Find where the given text appears and provide that cell's center as [X, Y] coordinate. 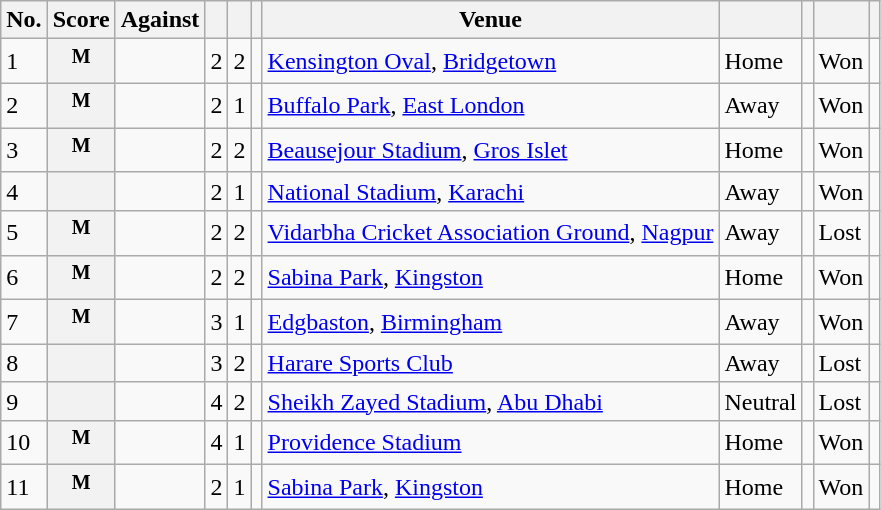
Edgbaston, Birmingham [490, 322]
Vidarbha Cricket Association Ground, Nagpur [490, 234]
Neutral [760, 401]
Sheikh Zayed Stadium, Abu Dhabi [490, 401]
6 [24, 278]
Providence Stadium [490, 442]
7 [24, 322]
No. [24, 20]
10 [24, 442]
5 [24, 234]
Harare Sports Club [490, 363]
8 [24, 363]
Beausejour Stadium, Gros Islet [490, 150]
Buffalo Park, East London [490, 106]
11 [24, 488]
Kensington Oval, Bridgetown [490, 62]
National Stadium, Karachi [490, 191]
Venue [490, 20]
Score [81, 20]
Against [160, 20]
9 [24, 401]
